Locate the cell with the specified text and output its (x, y) center coordinate. 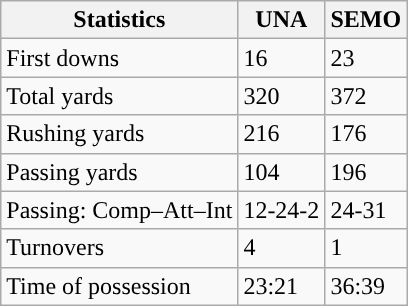
372 (366, 96)
1 (366, 248)
196 (366, 172)
Rushing yards (120, 134)
320 (282, 96)
SEMO (366, 20)
216 (282, 134)
24-31 (366, 210)
36:39 (366, 286)
104 (282, 172)
UNA (282, 20)
Statistics (120, 20)
12-24-2 (282, 210)
23:21 (282, 286)
Total yards (120, 96)
Passing yards (120, 172)
First downs (120, 58)
23 (366, 58)
176 (366, 134)
16 (282, 58)
4 (282, 248)
Passing: Comp–Att–Int (120, 210)
Time of possession (120, 286)
Turnovers (120, 248)
